Return [x, y] of the center of cell containing provided text 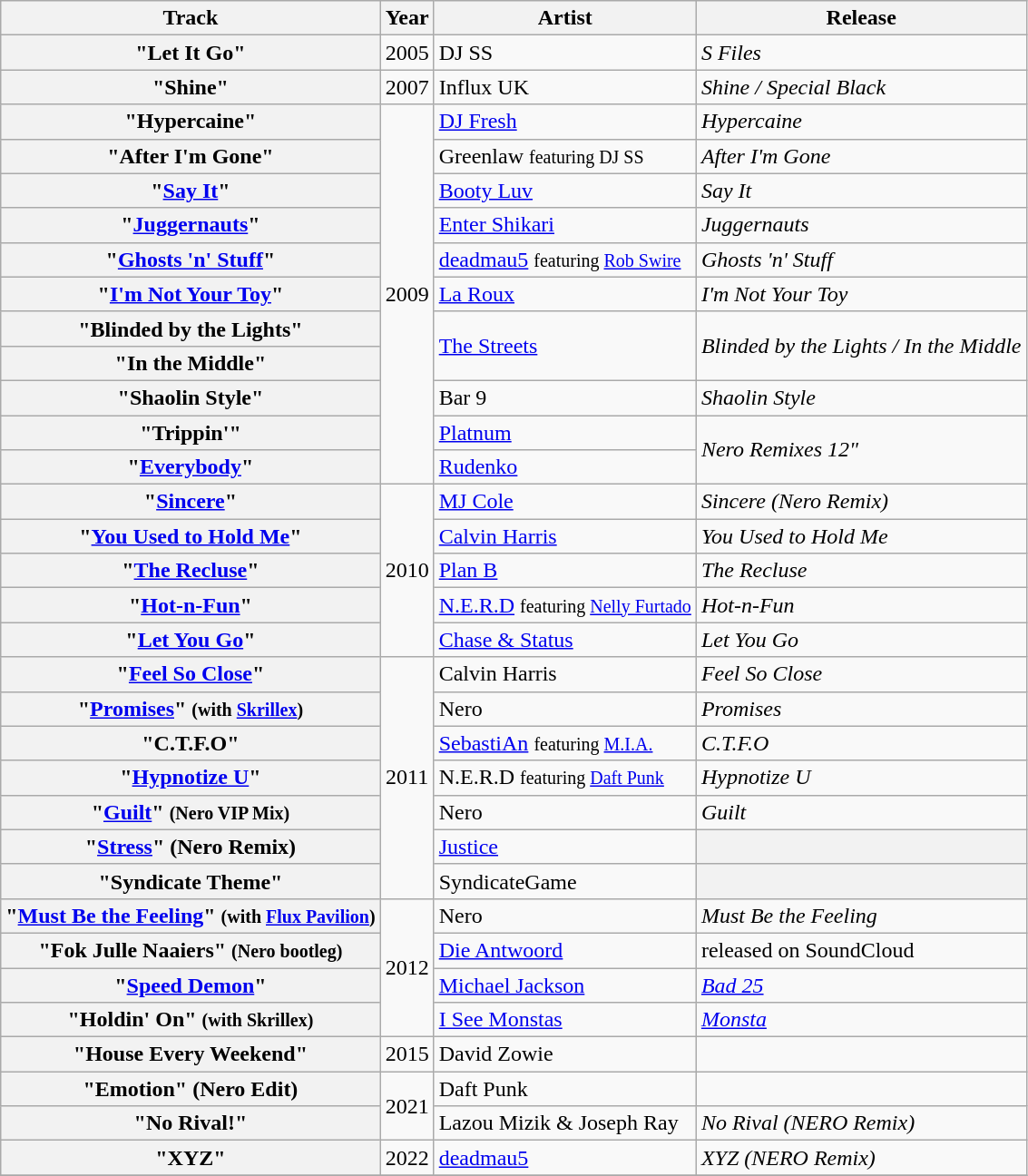
"Syndicate Theme" [191, 881]
Daft Punk [564, 1089]
Die Antwoord [564, 950]
deadmau5 featuring Rob Swire [564, 260]
"Let It Go" [191, 53]
Monsta [861, 1020]
Shine / Special Black [861, 87]
The Streets [564, 346]
Year [406, 18]
Track [191, 18]
The Recluse [861, 571]
Lazou Mizik & Joseph Ray [564, 1123]
"Guilt" (Nero VIP Mix) [191, 812]
Plan B [564, 571]
"You Used to Hold Me" [191, 536]
Hypnotize U [861, 778]
2021 [406, 1106]
Platnum [564, 433]
"The Recluse" [191, 571]
"Trippin'" [191, 433]
"Let You Go" [191, 640]
N.E.R.D featuring Daft Punk [564, 778]
2005 [406, 53]
"Holdin' On" (with Skrillex) [191, 1020]
I'm Not Your Toy [861, 294]
"Hypercaine" [191, 122]
After I'm Gone [861, 156]
"Blinded by the Lights" [191, 328]
Juggernauts [861, 225]
Enter Shikari [564, 225]
deadmau5 [564, 1158]
Shaolin Style [861, 397]
2007 [406, 87]
Nero Remixes 12" [861, 450]
SyndicateGame [564, 881]
"XYZ" [191, 1158]
"House Every Weekend" [191, 1054]
"Fok Julle Naaiers" (Nero bootleg) [191, 950]
"Hot-n-Fun" [191, 605]
Influx UK [564, 87]
Rudenko [564, 467]
DJ SS [564, 53]
MJ Cole [564, 502]
"After I'm Gone" [191, 156]
Blinded by the Lights / In the Middle [861, 346]
"In the Middle" [191, 363]
released on SoundCloud [861, 950]
Michael Jackson [564, 985]
S Files [861, 53]
"Hypnotize U" [191, 778]
2009 [406, 294]
"Speed Demon" [191, 985]
Greenlaw featuring DJ SS [564, 156]
Promises [861, 709]
"Must Be the Feeling" (with Flux Pavilion) [191, 916]
Release [861, 18]
"Sincere" [191, 502]
Say It [861, 191]
David Zowie [564, 1054]
2011 [406, 778]
La Roux [564, 294]
"Stress" (Nero Remix) [191, 847]
"Emotion" (Nero Edit) [191, 1089]
"Say It" [191, 191]
"No Rival!" [191, 1123]
Chase & Status [564, 640]
I See Monstas [564, 1020]
No Rival (NERO Remix) [861, 1123]
N.E.R.D featuring Nelly Furtado [564, 605]
Bad 25 [861, 985]
Guilt [861, 812]
2015 [406, 1054]
Hot-n-Fun [861, 605]
2010 [406, 571]
XYZ (NERO Remix) [861, 1158]
"Juggernauts" [191, 225]
C.T.F.O [861, 743]
DJ Fresh [564, 122]
Feel So Close [861, 674]
Must Be the Feeling [861, 916]
SebastiAn featuring M.I.A. [564, 743]
Hypercaine [861, 122]
"Shaolin Style" [191, 397]
"Ghosts 'n' Stuff" [191, 260]
Sincere (Nero Remix) [861, 502]
"Everybody" [191, 467]
"Promises" (with Skrillex) [191, 709]
Artist [564, 18]
Booty Luv [564, 191]
Justice [564, 847]
Bar 9 [564, 397]
2012 [406, 967]
2022 [406, 1158]
"C.T.F.O" [191, 743]
Ghosts 'n' Stuff [861, 260]
"I'm Not Your Toy" [191, 294]
"Shine" [191, 87]
"Feel So Close" [191, 674]
Let You Go [861, 640]
You Used to Hold Me [861, 536]
